Detect which cell encompasses the target text, then output its [X, Y] center coordinate. 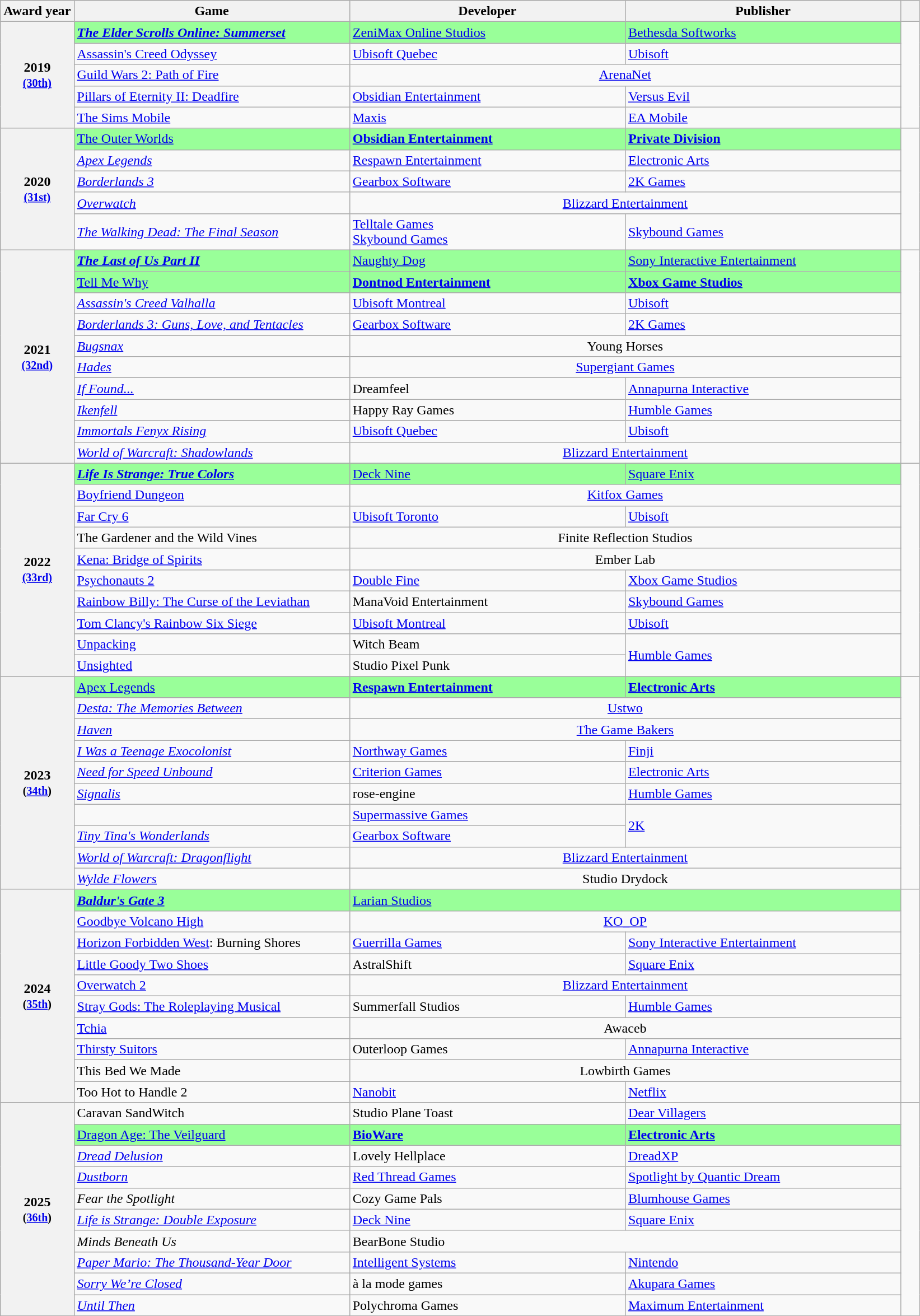
Immortals Fenyx Rising [212, 431]
Paper Mario: The Thousand-Year Door [212, 1262]
Ikenfell [212, 410]
DreadXP [763, 1156]
Northway Games [487, 751]
Minds Beneath Us [212, 1241]
Pillars of Eternity II: Deadfire [212, 96]
Witch Beam [487, 645]
Horizon Forbidden West: Burning Shores [212, 942]
Caravan SandWitch [212, 1113]
Borderlands 3 [212, 181]
Double Fine [487, 580]
I Was a Teenage Exocolonist [212, 751]
Happy Ray Games [487, 410]
2K [763, 825]
Akupara Games [763, 1284]
Tiny Tina's Wonderlands [212, 836]
Studio Plane Toast [487, 1113]
Psychonauts 2 [212, 580]
2023(34th) [37, 783]
Maximum Entertainment [763, 1305]
If Found... [212, 389]
Life is Strange: Double Exposure [212, 1220]
Dread Delusion [212, 1156]
Bugsnax [212, 346]
Intelligent Systems [487, 1262]
à la mode games [487, 1284]
Kena: Bridge of Spirits [212, 559]
Finite Reflection Studios [625, 538]
Unsighted [212, 666]
Unpacking [212, 645]
Dontnod Entertainment [487, 282]
2019(30th) [37, 75]
Hades [212, 367]
BioWare [487, 1135]
Dreamfeel [487, 389]
Nanobit [487, 1092]
Netflix [763, 1092]
Ember Lab [625, 559]
The Gardener and the Wild Vines [212, 538]
Outerloop Games [487, 1049]
Assassin's Creed Odyssey [212, 54]
Too Hot to Handle 2 [212, 1092]
Red Thread Games [487, 1177]
EA Mobile [763, 118]
Lovely Hellplace [487, 1156]
Tchia [212, 1028]
Blumhouse Games [763, 1198]
Summerfall Studios [487, 1007]
Tom Clancy's Rainbow Six Siege [212, 623]
Supermassive Games [487, 815]
Polychroma Games [487, 1305]
Ubisoft Toronto [487, 516]
Life Is Strange: True Colors [212, 474]
Versus Evil [763, 96]
Overwatch 2 [212, 986]
Need for Speed Unbound [212, 772]
Desta: The Memories Between [212, 708]
Until Then [212, 1305]
Stray Gods: The Roleplaying Musical [212, 1007]
rose-engine [487, 794]
2025(36th) [37, 1210]
Award year [37, 11]
Telltale GamesSkybound Games [487, 232]
ZeniMax Online Studios [487, 32]
Finji [763, 751]
Wylde Flowers [212, 879]
World of Warcraft: Shadowlands [212, 452]
BearBone Studio [625, 1241]
Publisher [763, 11]
Assassin's Creed Valhalla [212, 304]
ManaVoid Entertainment [487, 601]
Bethesda Softworks [763, 32]
Criterion Games [487, 772]
AstralShift [487, 964]
Goodbye Volcano High [212, 921]
ArenaNet [625, 75]
Far Cry 6 [212, 516]
Spotlight by Quantic Dream [763, 1177]
Haven [212, 730]
Lowbirth Games [625, 1071]
Studio Pixel Punk [487, 666]
Borderlands 3: Guns, Love, and Tentacles [212, 325]
Guerrilla Games [487, 942]
Young Horses [625, 346]
Rainbow Billy: The Curse of the Leviathan [212, 601]
Baldur's Gate 3 [212, 900]
Signalis [212, 794]
Fear the Spotlight [212, 1198]
Little Goody Two Shoes [212, 964]
World of Warcraft: Dragonflight [212, 857]
Maxis [487, 118]
This Bed We Made [212, 1071]
2024(35th) [37, 996]
Sorry We’re Closed [212, 1284]
2022(33rd) [37, 570]
Cozy Game Pals [487, 1198]
Nintendo [763, 1262]
Dear Villagers [763, 1113]
The Last of Us Part II [212, 260]
The Game Bakers [625, 730]
Game [212, 11]
Larian Studios [625, 900]
Thirsty Suitors [212, 1049]
KO_OP [625, 921]
Supergiant Games [625, 367]
Developer [487, 11]
Guild Wars 2: Path of Fire [212, 75]
The Sims Mobile [212, 118]
Dragon Age: The Veilguard [212, 1135]
Kitfox Games [625, 495]
The Outer Worlds [212, 139]
The Walking Dead: The Final Season [212, 232]
2020(31st) [37, 189]
Naughty Dog [487, 260]
Studio Drydock [625, 879]
2021(32nd) [37, 356]
Awaceb [625, 1028]
Overwatch [212, 203]
Tell Me Why [212, 282]
Private Division [763, 139]
Ustwo [625, 708]
The Elder Scrolls Online: Summerset [212, 32]
Dustborn [212, 1177]
Boyfriend Dungeon [212, 495]
